Capture the cell that displays the provided text and extract its (X, Y) central coordinate. 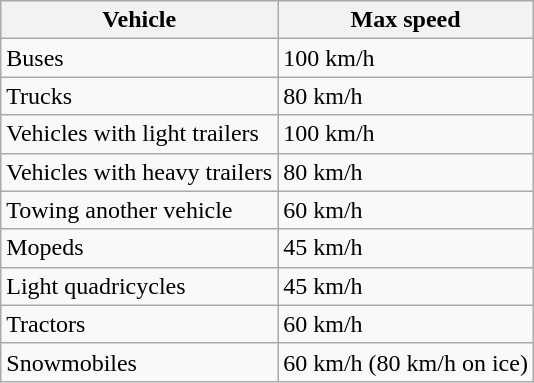
Towing another vehicle (140, 210)
60 km/h (80 km/h on ice) (406, 362)
Vehicles with light trailers (140, 134)
Light quadricycles (140, 286)
Vehicles with heavy trailers (140, 172)
Trucks (140, 96)
Buses (140, 58)
Mopeds (140, 248)
Snowmobiles (140, 362)
Max speed (406, 20)
Tractors (140, 324)
Vehicle (140, 20)
